Extract the [X, Y] coordinate from the center of the cell holding the provided text.  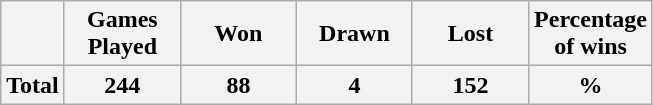
88 [238, 85]
244 [122, 85]
Games Played [122, 34]
4 [354, 85]
Percentage of wins [591, 34]
152 [470, 85]
Won [238, 34]
Drawn [354, 34]
Lost [470, 34]
Total [33, 85]
% [591, 85]
